Provide the (X, Y) coordinate of the cell's center where the given text is located.  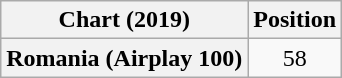
Chart (2019) (124, 20)
Position (295, 20)
Romania (Airplay 100) (124, 58)
58 (295, 58)
